Output the (x, y) coordinate of the center of the cell containing the given text.  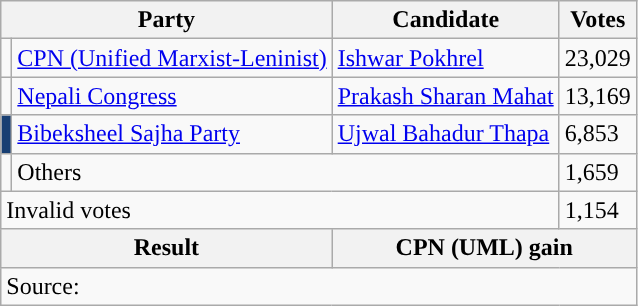
6,853 (598, 134)
Bibeksheel Sajha Party (172, 134)
1,154 (598, 210)
Result (166, 248)
Invalid votes (280, 210)
13,169 (598, 96)
Ishwar Pokhrel (446, 58)
Nepali Congress (172, 96)
Party (166, 20)
Others (286, 172)
23,029 (598, 58)
Source: (319, 286)
Ujwal Bahadur Thapa (446, 134)
CPN (Unified Marxist-Leninist) (172, 58)
Votes (598, 20)
CPN (UML) gain (484, 248)
Candidate (446, 20)
1,659 (598, 172)
Prakash Sharan Mahat (446, 96)
